Return the [x, y] coordinate for the center point of the cell that contains the specified text.  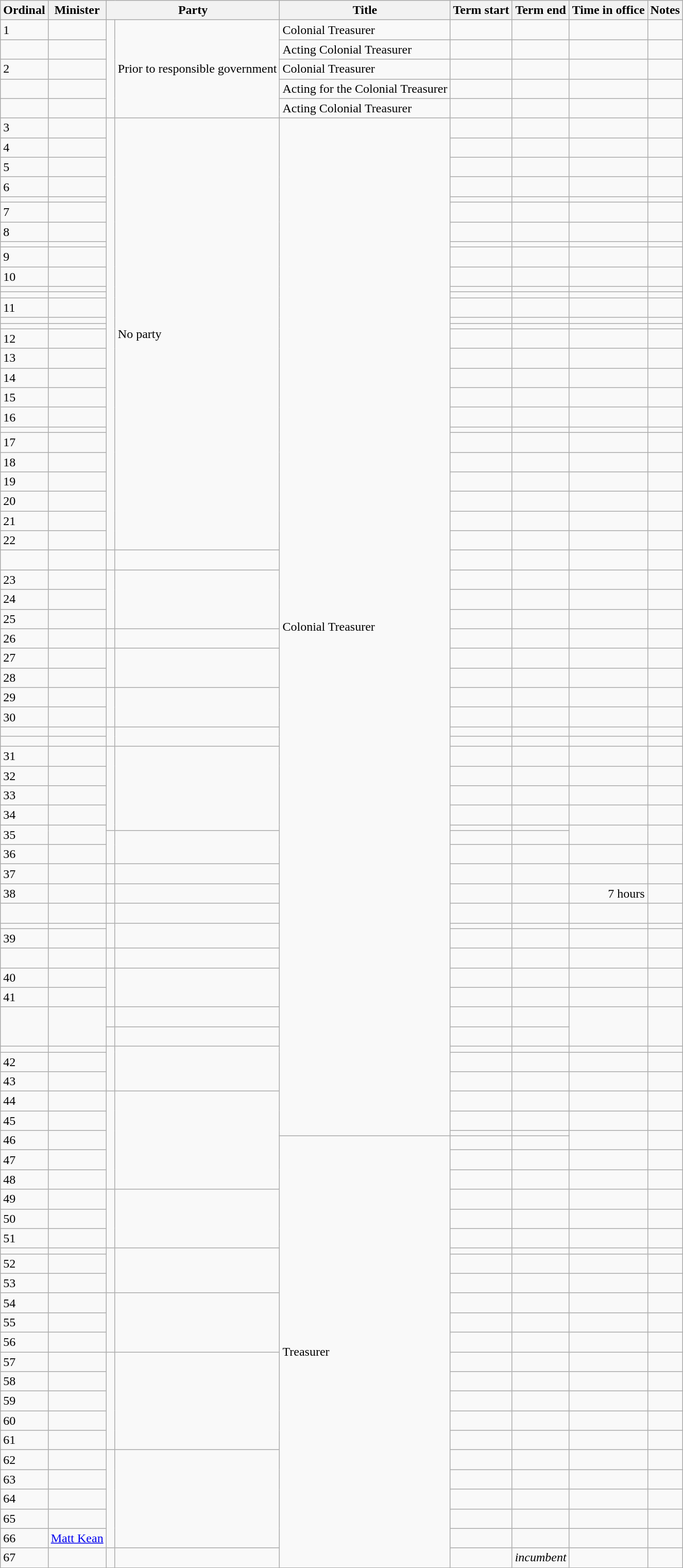
Time in office [608, 10]
67 [24, 1558]
23 [24, 580]
62 [24, 1460]
11 [24, 308]
Acting for the Colonial Treasurer [365, 89]
44 [24, 1101]
26 [24, 638]
15 [24, 397]
16 [24, 417]
Minister [77, 10]
31 [24, 756]
incumbent [541, 1558]
38 [24, 893]
22 [24, 541]
12 [24, 339]
66 [24, 1538]
41 [24, 997]
53 [24, 1283]
7 [24, 212]
13 [24, 358]
64 [24, 1499]
1 [24, 30]
20 [24, 501]
50 [24, 1219]
45 [24, 1121]
60 [24, 1421]
56 [24, 1342]
3 [24, 128]
40 [24, 977]
9 [24, 257]
39 [24, 938]
21 [24, 521]
49 [24, 1199]
14 [24, 378]
Notes [665, 10]
48 [24, 1179]
6 [24, 187]
Treasurer [365, 1352]
34 [24, 815]
5 [24, 167]
Term start [481, 10]
33 [24, 796]
46 [24, 1140]
37 [24, 874]
63 [24, 1479]
32 [24, 775]
24 [24, 599]
52 [24, 1263]
58 [24, 1381]
65 [24, 1519]
51 [24, 1238]
17 [24, 442]
Term end [541, 10]
10 [24, 277]
47 [24, 1160]
Matt Kean [77, 1538]
30 [24, 717]
55 [24, 1322]
Ordinal [24, 10]
2 [24, 69]
4 [24, 147]
Title [365, 10]
59 [24, 1401]
18 [24, 462]
Prior to responsible government [197, 69]
28 [24, 678]
No party [197, 334]
43 [24, 1082]
19 [24, 482]
27 [24, 658]
35 [24, 835]
25 [24, 619]
42 [24, 1062]
8 [24, 231]
29 [24, 697]
61 [24, 1440]
Party [193, 10]
54 [24, 1303]
36 [24, 854]
57 [24, 1362]
7 hours [608, 893]
